Find where the given text appears and provide that cell's center as [X, Y] coordinate. 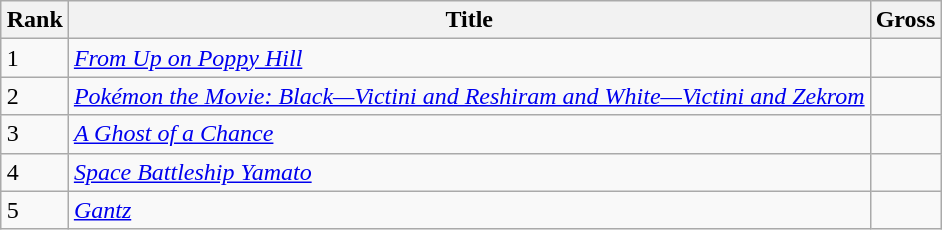
A Ghost of a Chance [469, 134]
3 [34, 134]
Rank [34, 20]
5 [34, 210]
From Up on Poppy Hill [469, 58]
Gross [906, 20]
2 [34, 96]
4 [34, 172]
Pokémon the Movie: Black—Victini and Reshiram and White—Victini and Zekrom [469, 96]
Title [469, 20]
Space Battleship Yamato [469, 172]
Gantz [469, 210]
1 [34, 58]
